Capture the cell that displays the provided text and extract its [x, y] central coordinate. 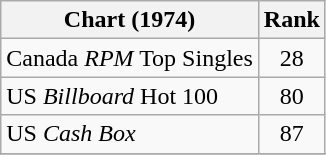
Chart (1974) [130, 20]
US Billboard Hot 100 [130, 96]
Canada RPM Top Singles [130, 58]
28 [292, 58]
87 [292, 134]
80 [292, 96]
US Cash Box [130, 134]
Rank [292, 20]
